Search for the cell housing the specified text and yield its (X, Y) center coordinate. 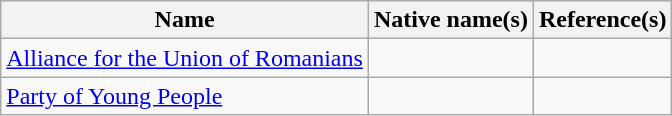
Alliance for the Union of Romanians (185, 58)
Name (185, 20)
Reference(s) (602, 20)
Party of Young People (185, 96)
Native name(s) (450, 20)
